Extract the (X, Y) coordinate from the center of the cell holding the provided text.  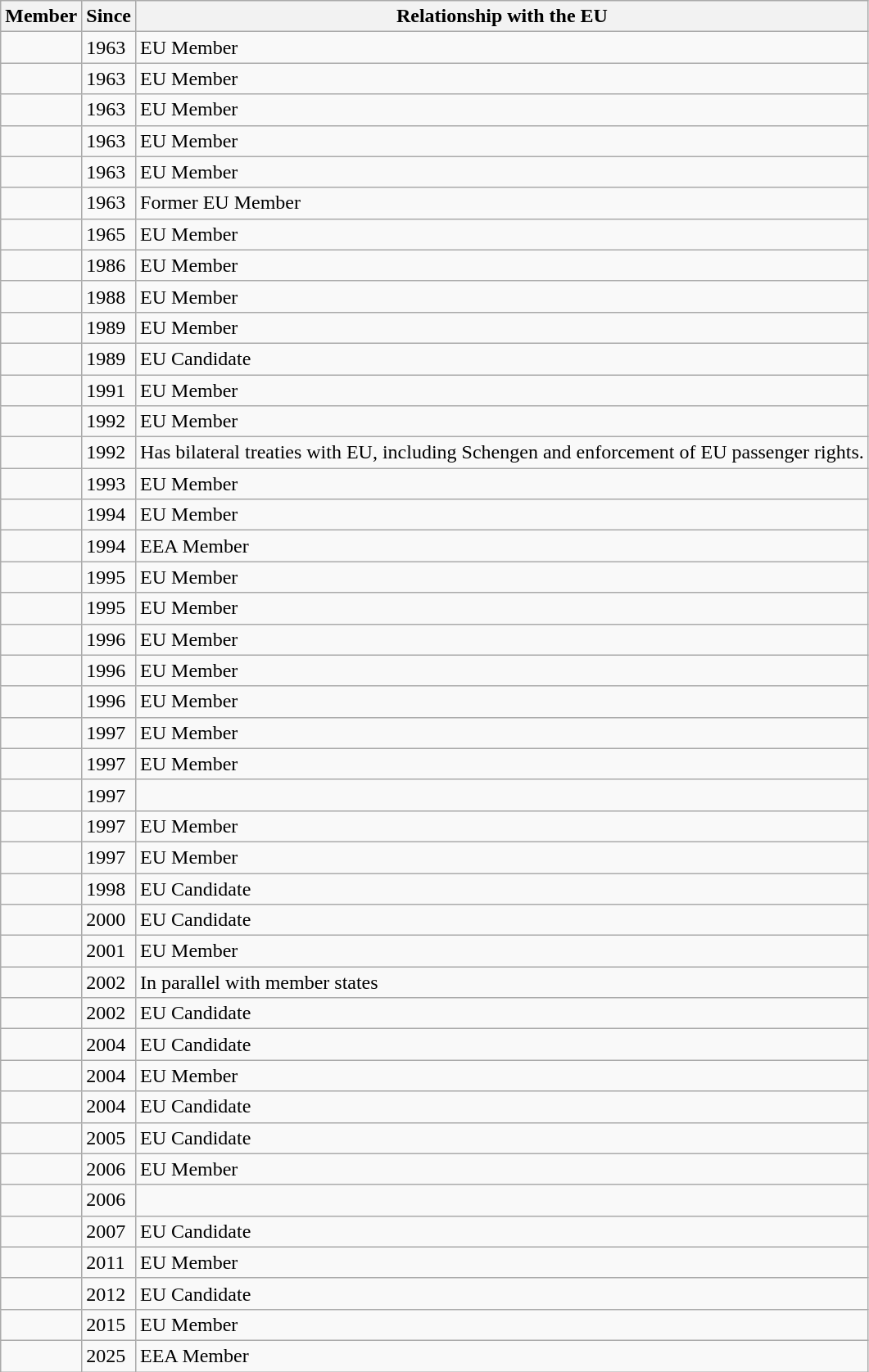
Former EU Member (503, 203)
2000 (109, 920)
2012 (109, 1293)
1965 (109, 234)
1991 (109, 390)
Relationship with the EU (503, 16)
2001 (109, 951)
Member (41, 16)
1998 (109, 888)
1986 (109, 265)
2025 (109, 1356)
2011 (109, 1262)
Has bilateral treaties with EU, including Schengen and enforcement of EU passenger rights. (503, 453)
In parallel with member states (503, 982)
2007 (109, 1231)
Since (109, 16)
2005 (109, 1138)
2015 (109, 1325)
1993 (109, 484)
1988 (109, 296)
